Scan for the cell matching the given text and deliver its (X, Y) coordinate at center. 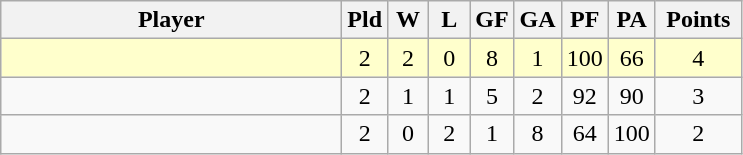
Pld (365, 20)
L (450, 20)
PA (632, 20)
90 (632, 96)
64 (584, 134)
3 (698, 96)
W (408, 20)
4 (698, 58)
66 (632, 58)
GA (538, 20)
GF (492, 20)
Player (172, 20)
PF (584, 20)
5 (492, 96)
Points (698, 20)
92 (584, 96)
